Scan for the cell matching the given text and deliver its [x, y] coordinate at center. 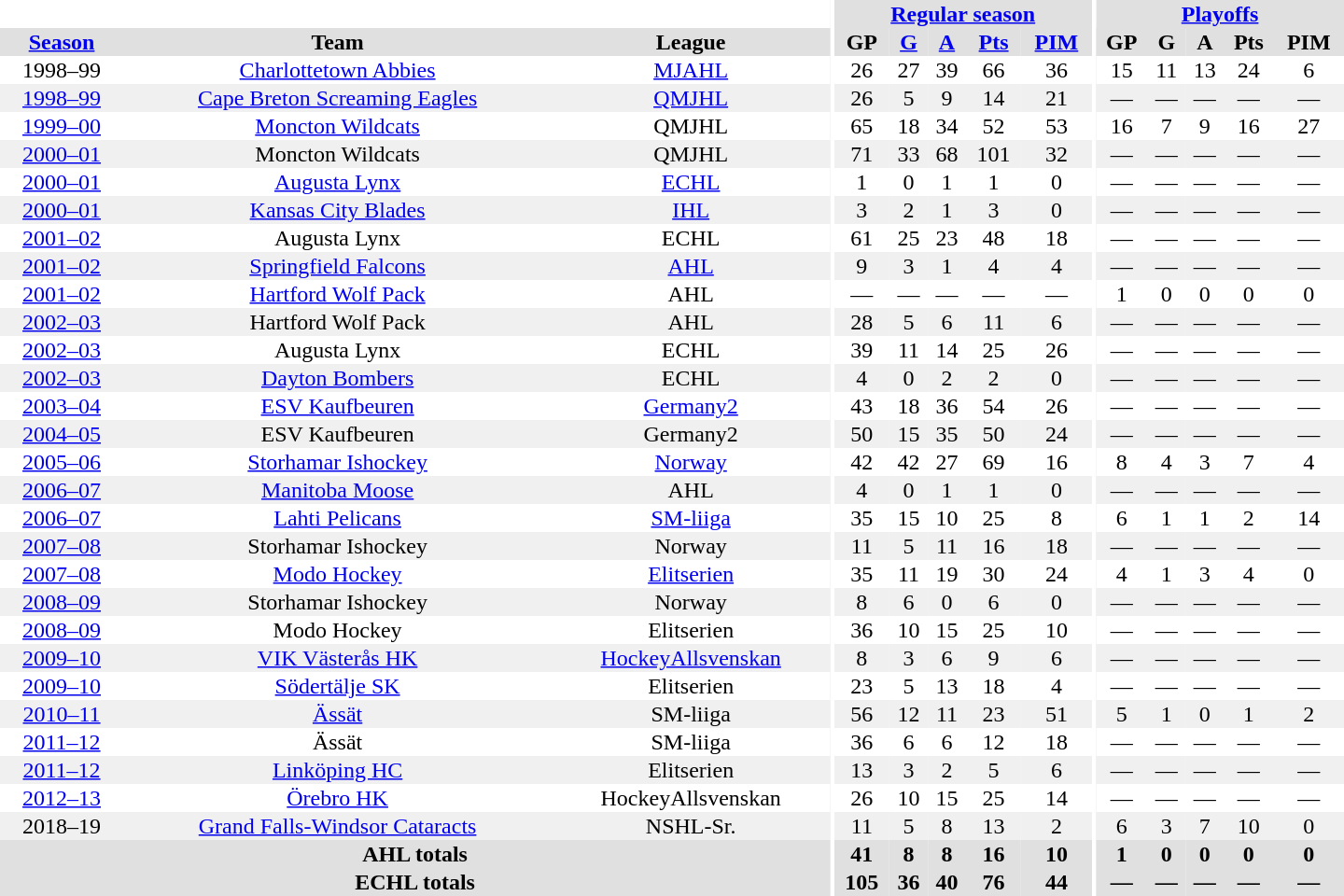
65 [862, 126]
NSHL-Sr. [691, 826]
Springfield Falcons [338, 266]
21 [1057, 98]
Team [338, 42]
71 [862, 154]
1999–00 [62, 126]
Charlottetown Abbies [338, 70]
Örebro HK [338, 798]
44 [1057, 882]
Södertälje SK [338, 686]
66 [993, 70]
ECHL totals [414, 882]
2004–05 [62, 434]
Grand Falls-Windsor Cataracts [338, 826]
2003–04 [62, 406]
30 [993, 574]
2010–11 [62, 714]
Playoffs [1220, 14]
League [691, 42]
Dayton Bombers [338, 378]
40 [946, 882]
69 [993, 462]
68 [946, 154]
33 [909, 154]
76 [993, 882]
MJAHL [691, 70]
IHL [691, 210]
Kansas City Blades [338, 210]
43 [862, 406]
VIK Västerås HK [338, 658]
AHL totals [414, 854]
101 [993, 154]
2005–06 [62, 462]
51 [1057, 714]
34 [946, 126]
Regular season [963, 14]
Linköping HC [338, 770]
2012–13 [62, 798]
28 [862, 322]
Manitoba Moose [338, 490]
56 [862, 714]
32 [1057, 154]
54 [993, 406]
61 [862, 238]
Season [62, 42]
2018–19 [62, 826]
19 [946, 574]
Lahti Pelicans [338, 518]
41 [862, 854]
53 [1057, 126]
105 [862, 882]
48 [993, 238]
52 [993, 126]
Cape Breton Screaming Eagles [338, 98]
